Find where the given text appears and provide that cell's center as [x, y] coordinate. 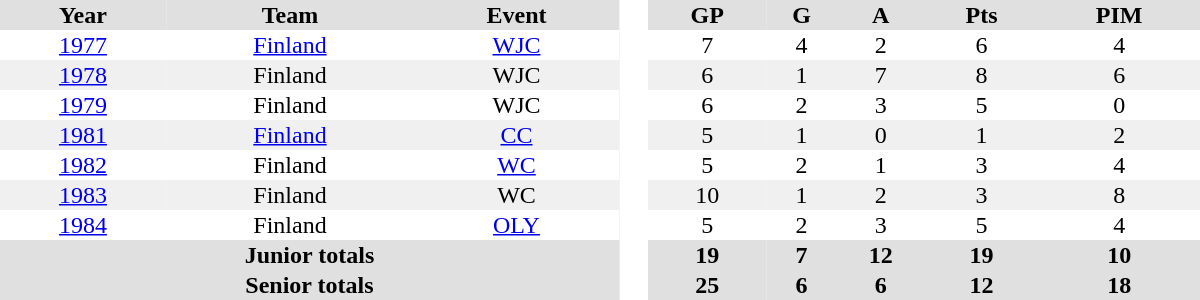
1977 [83, 45]
Senior totals [310, 285]
A [881, 15]
GP [707, 15]
PIM [1119, 15]
1983 [83, 195]
1981 [83, 135]
OLY [516, 225]
Year [83, 15]
1982 [83, 165]
Pts [982, 15]
G [801, 15]
Event [516, 15]
18 [1119, 285]
CC [516, 135]
1978 [83, 75]
25 [707, 285]
Junior totals [310, 255]
1979 [83, 105]
Team [290, 15]
1984 [83, 225]
